Provide the [X, Y] coordinate of the cell's center where the given text is located.  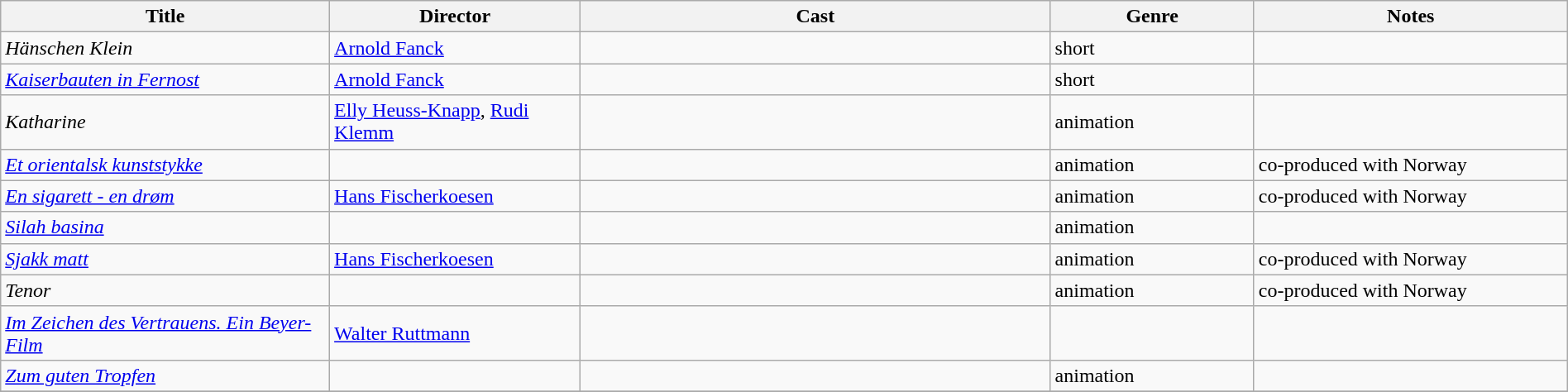
Cast [815, 17]
Genre [1152, 17]
En sigarett - en drøm [165, 196]
Title [165, 17]
Zum guten Tropfen [165, 375]
Director [455, 17]
Kaiserbauten in Fernost [165, 79]
Silah basina [165, 227]
Walter Ruttmann [455, 332]
Notes [1411, 17]
Hänschen Klein [165, 48]
Elly Heuss-Knapp, Rudi Klemm [455, 122]
Katharine [165, 122]
Sjakk matt [165, 259]
Tenor [165, 290]
Et orientalsk kunststykke [165, 165]
Im Zeichen des Vertrauens. Ein Beyer-Film [165, 332]
